Locate the cell with the specified text and output its [x, y] center coordinate. 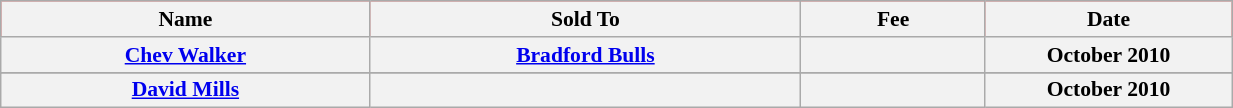
Date [1108, 19]
Sold To [586, 19]
David Mills [186, 90]
Name [186, 19]
Fee [894, 19]
Bradford Bulls [586, 55]
Chev Walker [186, 55]
